Detect which cell encompasses the target text, then output its [X, Y] center coordinate. 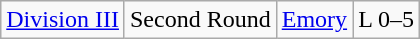
Second Round [200, 20]
Division III [63, 20]
L 0–5 [386, 20]
Emory [314, 20]
